Find where the given text appears and provide that cell's center as (x, y) coordinate. 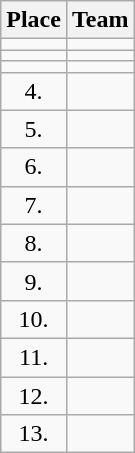
11. (34, 357)
12. (34, 395)
13. (34, 434)
4. (34, 91)
8. (34, 243)
Place (34, 20)
10. (34, 319)
6. (34, 167)
5. (34, 129)
9. (34, 281)
7. (34, 205)
Team (100, 20)
